Locate the cell with the specified text and output its [x, y] center coordinate. 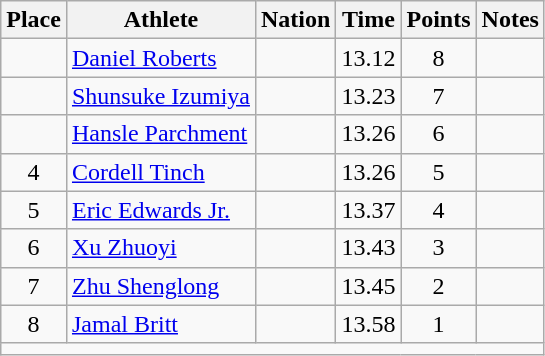
Place [34, 20]
13.37 [368, 210]
Nation [295, 20]
13.43 [368, 248]
13.12 [368, 58]
3 [438, 248]
Eric Edwards Jr. [160, 210]
Hansle Parchment [160, 134]
Jamal Britt [160, 324]
13.58 [368, 324]
Shunsuke Izumiya [160, 96]
1 [438, 324]
13.23 [368, 96]
Time [368, 20]
2 [438, 286]
Cordell Tinch [160, 172]
Xu Zhuoyi [160, 248]
Athlete [160, 20]
Points [438, 20]
Notes [510, 20]
13.45 [368, 286]
Zhu Shenglong [160, 286]
Daniel Roberts [160, 58]
